From the cell containing the given text, extract its center point as (X, Y) coordinate. 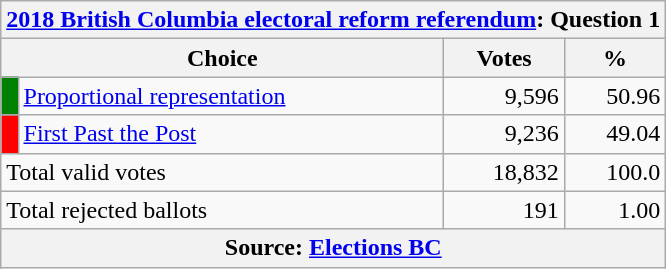
Votes (504, 58)
50.96 (615, 96)
191 (504, 210)
1.00 (615, 210)
Source: Elections BC (334, 248)
9,596 (504, 96)
Choice (222, 58)
Proportional representation (231, 96)
Total valid votes (222, 172)
49.04 (615, 134)
18,832 (504, 172)
100.0 (615, 172)
2018 British Columbia electoral reform referendum: Question 1 (334, 20)
First Past the Post (231, 134)
9,236 (504, 134)
% (615, 58)
Total rejected ballots (222, 210)
